Return the [X, Y] coordinate for the center point of the cell that contains the specified text.  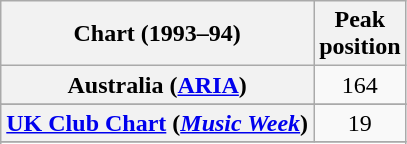
UK Club Chart (Music Week) [158, 123]
Australia (ARIA) [158, 85]
Peakposition [360, 34]
164 [360, 85]
Chart (1993–94) [158, 34]
19 [360, 123]
